Pinpoint the cell where the given text exists, returning its [x, y] midpoint coordinate. 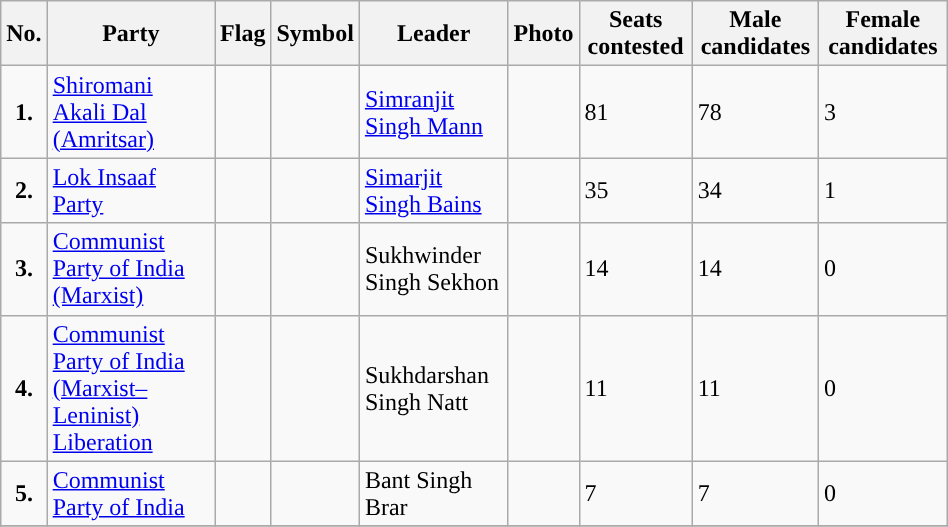
3 [884, 112]
Male candidates [755, 34]
1 [884, 190]
78 [755, 112]
Symbol [315, 34]
Photo [544, 34]
Party [130, 34]
Leader [434, 34]
81 [636, 112]
Sukhdarshan Singh Natt [434, 388]
Flag [243, 34]
Communist Party of India [130, 494]
Female candidates [884, 34]
4. [24, 388]
2. [24, 190]
Communist Party of India (Marxist) [130, 269]
35 [636, 190]
Bant Singh Brar [434, 494]
No. [24, 34]
Simranjit Singh Mann [434, 112]
Shiromani Akali Dal (Amritsar) [130, 112]
1. [24, 112]
Simarjit Singh Bains [434, 190]
5. [24, 494]
Seats contested [636, 34]
Sukhwinder Singh Sekhon [434, 269]
3. [24, 269]
Communist Party of India (Marxist–Leninist) Liberation [130, 388]
34 [755, 190]
Lok Insaaf Party [130, 190]
